Output the [x, y] coordinate of the center of the cell containing the given text.  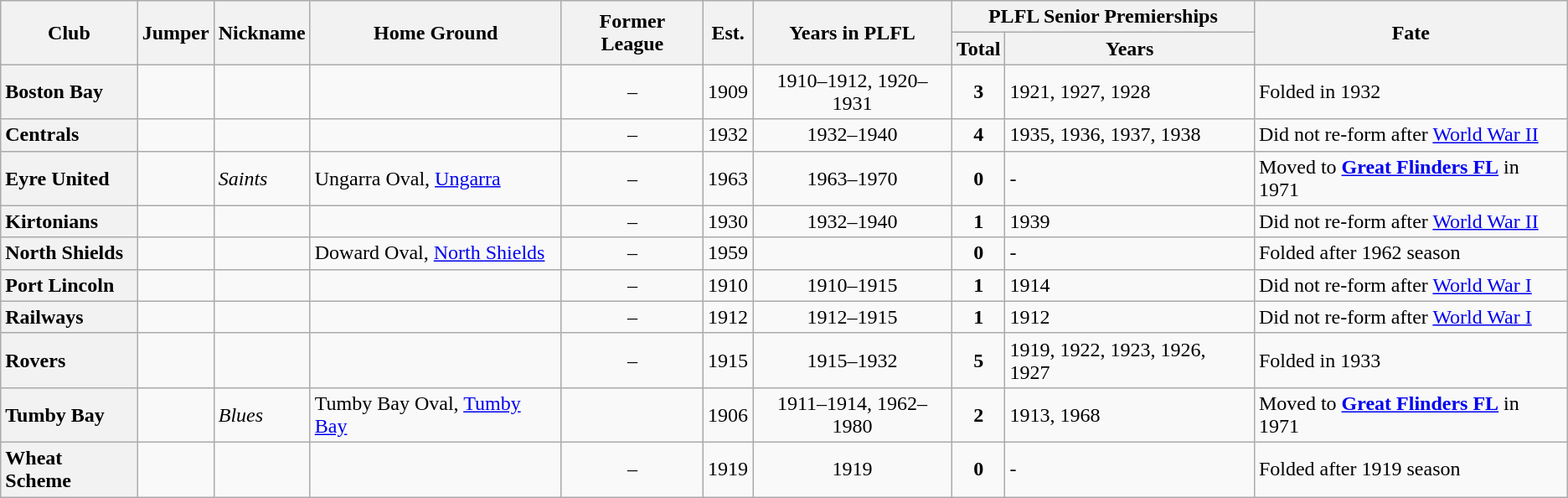
2 [978, 414]
Nickname [261, 33]
Railways [69, 317]
Folded in 1932 [1411, 92]
Doward Oval, North Shields [436, 253]
Former League [632, 33]
1910–1912, 1920–1931 [853, 92]
Est. [729, 33]
Tumby Bay [69, 414]
Folded after 1962 season [1411, 253]
Boston Bay [69, 92]
5 [978, 361]
Rovers [69, 361]
Eyre United [69, 178]
1914 [1129, 285]
Jumper [176, 33]
1911–1914, 1962–1980 [853, 414]
Club [69, 33]
Port Lincoln [69, 285]
Wheat Scheme [69, 469]
1919, 1922, 1923, 1926, 1927 [1129, 361]
1935, 1936, 1937, 1938 [1129, 135]
1906 [729, 414]
Home Ground [436, 33]
1909 [729, 92]
3 [978, 92]
PLFL Senior Premierships [1102, 17]
Years in PLFL [853, 33]
4 [978, 135]
1912–1915 [853, 317]
1913, 1968 [1129, 414]
North Shields [69, 253]
1910–1915 [853, 285]
1921, 1927, 1928 [1129, 92]
1910 [729, 285]
Saints [261, 178]
Folded in 1933 [1411, 361]
1959 [729, 253]
Tumby Bay Oval, Tumby Bay [436, 414]
Ungarra Oval, Ungarra [436, 178]
Folded after 1919 season [1411, 469]
1915–1932 [853, 361]
Total [978, 49]
Blues [261, 414]
1939 [1129, 221]
1930 [729, 221]
1932 [729, 135]
1963–1970 [853, 178]
Centrals [69, 135]
1915 [729, 361]
Years [1129, 49]
1963 [729, 178]
Fate [1411, 33]
Kirtonians [69, 221]
